From the cell containing the given text, extract its center point as (X, Y) coordinate. 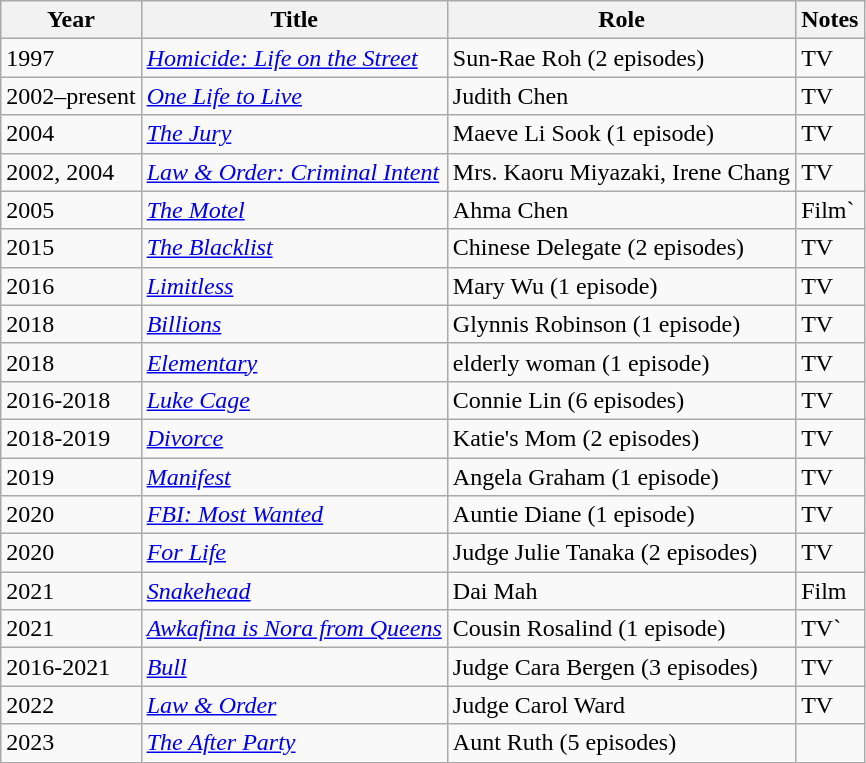
elderly woman (1 episode) (621, 362)
Law & Order: Criminal Intent (294, 172)
Film (830, 591)
Limitless (294, 286)
2018-2019 (71, 438)
2023 (71, 743)
Title (294, 20)
Role (621, 20)
2005 (71, 210)
2002–present (71, 96)
Billions (294, 324)
Luke Cage (294, 400)
FBI: Most Wanted (294, 515)
Divorce (294, 438)
TV` (830, 629)
2022 (71, 705)
1997 (71, 58)
Auntie Diane (1 episode) (621, 515)
Snakehead (294, 591)
2016-2021 (71, 667)
Law & Order (294, 705)
2015 (71, 248)
Film` (830, 210)
Homicide: Life on the Street (294, 58)
Ahma Chen (621, 210)
Notes (830, 20)
Katie's Mom (2 episodes) (621, 438)
Elementary (294, 362)
Cousin Rosalind (1 episode) (621, 629)
Dai Mah (621, 591)
Chinese Delegate (2 episodes) (621, 248)
Awkafina is Nora from Queens (294, 629)
Glynnis Robinson (1 episode) (621, 324)
Judge Cara Bergen (3 episodes) (621, 667)
Manifest (294, 477)
Mrs. Kaoru Miyazaki, Irene Chang (621, 172)
For Life (294, 553)
Bull (294, 667)
2019 (71, 477)
2016-2018 (71, 400)
Judith Chen (621, 96)
Aunt Ruth (5 episodes) (621, 743)
One Life to Live (294, 96)
Connie Lin (6 episodes) (621, 400)
The Jury (294, 134)
2002, 2004 (71, 172)
The Blacklist (294, 248)
2016 (71, 286)
Angela Graham (1 episode) (621, 477)
The After Party (294, 743)
Mary Wu (1 episode) (621, 286)
Maeve Li Sook (1 episode) (621, 134)
Sun-Rae Roh (2 episodes) (621, 58)
Judge Julie Tanaka (2 episodes) (621, 553)
Judge Carol Ward (621, 705)
2004 (71, 134)
The Motel (294, 210)
Year (71, 20)
